Scan for the cell matching the given text and deliver its (X, Y) coordinate at center. 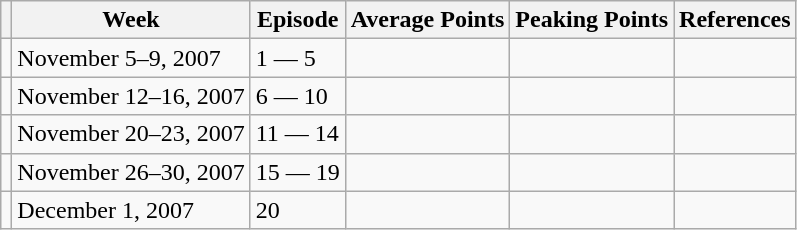
References (736, 20)
December 1, 2007 (131, 210)
November 12–16, 2007 (131, 96)
Peaking Points (592, 20)
1 — 5 (298, 58)
11 — 14 (298, 134)
November 20–23, 2007 (131, 134)
November 26–30, 2007 (131, 172)
6 — 10 (298, 96)
Episode (298, 20)
20 (298, 210)
Average Points (428, 20)
15 — 19 (298, 172)
November 5–9, 2007 (131, 58)
Week (131, 20)
